Locate the cell with the specified text and output its [x, y] center coordinate. 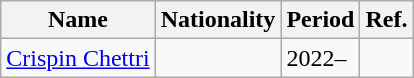
2022– [320, 58]
Crispin Chettri [78, 58]
Name [78, 20]
Ref. [386, 20]
Nationality [218, 20]
Period [320, 20]
